Find where the given text appears and provide that cell's center as (x, y) coordinate. 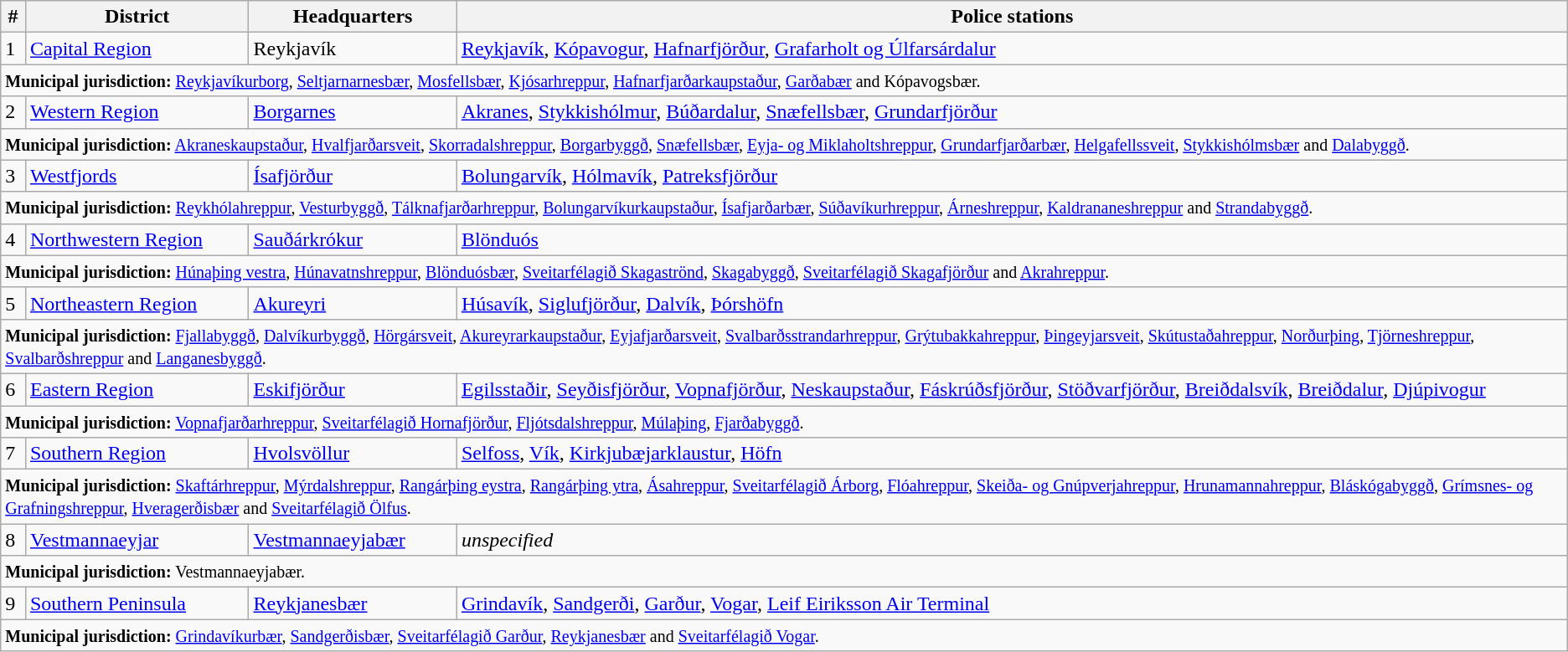
Southern Region (137, 454)
Blönduós (1012, 239)
Bolungarvík, Hólmavík, Patreksfjörður (1012, 176)
Municipal jurisdiction: Reykjavíkurborg, Seltjarnarnesbær, Mosfellsbær, Kjósarhreppur, Hafnarfjarðarkaupstaður, Garðabær and Kópavogsbær. (784, 80)
7 (13, 454)
Municipal jurisdiction: Vopnafjarðarhreppur, Sveitarfélagið Hornafjörður, Fljótsdalshreppur, Múlaþing, Fjarðabyggð. (784, 421)
Vestmannaeyjabær (353, 540)
Reykjavík, Kópavogur, Hafnarfjörður, Grafarholt og Úlfarsárdalur (1012, 49)
# (13, 17)
Police stations (1012, 17)
Headquarters (353, 17)
9 (13, 603)
Southern Peninsula (137, 603)
6 (13, 389)
Municipal jurisdiction: Grindavíkurbær, Sandgerðisbær, Sveitarfélagið Garður, Reykjanesbær and Sveitarfélagið Vogar. (784, 635)
Eskifjörður (353, 389)
Selfoss, Vík, Kirkjubæjarklaustur, Höfn (1012, 454)
Reykjavík (353, 49)
Eastern Region (137, 389)
Westfjords (137, 176)
District (137, 17)
Municipal jurisdiction: Vestmannaeyjabær. (784, 572)
Grindavík, Sandgerði, Garður, Vogar, Leif Eiriksson Air Terminal (1012, 603)
unspecified (1012, 540)
8 (13, 540)
Akureyri (353, 303)
Sauðárkrókur (353, 239)
Capital Region (137, 49)
3 (13, 176)
Hvolsvöllur (353, 454)
Reykjanesbær (353, 603)
5 (13, 303)
4 (13, 239)
Húsavík, Siglufjörður, Dalvík, Þórshöfn (1012, 303)
Northeastern Region (137, 303)
Akranes, Stykkishólmur, Búðardalur, Snæfellsbær, Grundarfjörður (1012, 112)
Egilsstaðir, Seyðisfjörður, Vopnafjörður, Neskaupstaður, Fáskrúðsfjörður, Stöðvarfjörður, Breiðdalsvík, Breiðdalur, Djúpivogur (1012, 389)
Ísafjörður (353, 176)
2 (13, 112)
Western Region (137, 112)
Vestmannaeyjar (137, 540)
1 (13, 49)
Northwestern Region (137, 239)
Borgarnes (353, 112)
